Find where the given text appears and provide that cell's center as (x, y) coordinate. 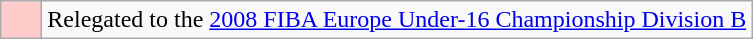
Relegated to the 2008 FIBA Europe Under-16 Championship Division B (397, 20)
